Determine the (x, y) coordinate at the center of the cell enclosing the given text.  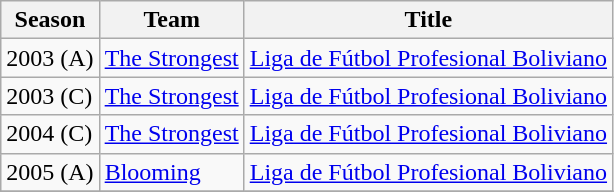
Season (50, 20)
Blooming (172, 172)
2003 (C) (50, 96)
Team (172, 20)
Title (428, 20)
2005 (A) (50, 172)
2004 (C) (50, 134)
2003 (A) (50, 58)
